Search for the cell housing the specified text and yield its [x, y] center coordinate. 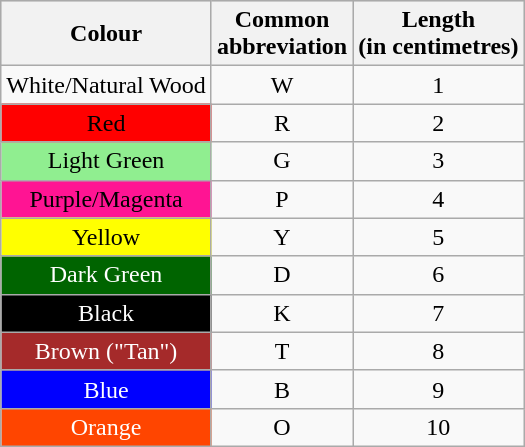
R [282, 123]
3 [438, 161]
8 [438, 351]
6 [438, 275]
Red [106, 123]
O [282, 427]
K [282, 313]
Orange [106, 427]
7 [438, 313]
4 [438, 199]
2 [438, 123]
Y [282, 237]
Yellow [106, 237]
B [282, 389]
Length(in centimetres) [438, 34]
Brown ("Tan") [106, 351]
10 [438, 427]
5 [438, 237]
G [282, 161]
W [282, 85]
D [282, 275]
1 [438, 85]
White/Natural Wood [106, 85]
Black [106, 313]
Commonabbreviation [282, 34]
Blue [106, 389]
Light Green [106, 161]
Colour [106, 34]
P [282, 199]
Purple/Magenta [106, 199]
T [282, 351]
9 [438, 389]
Dark Green [106, 275]
